Output the [X, Y] coordinate of the center of the cell containing the given text.  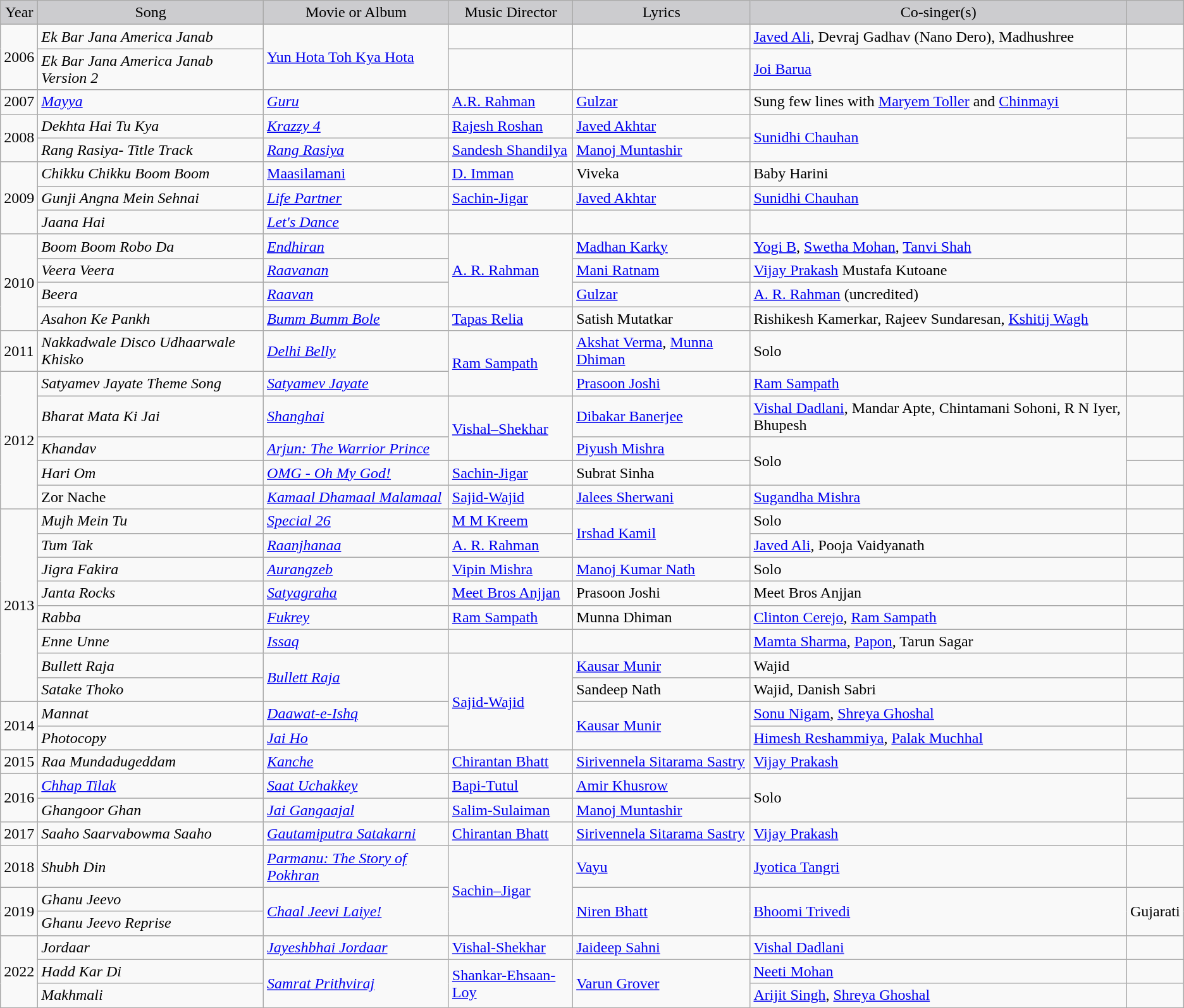
Jalees Sherwani [662, 497]
Salim-Sulaiman [510, 810]
Nakkadwale Disco Udhaarwale Khisko [151, 352]
Arjun: The Warrior Prince [357, 449]
Saaho Saarvabowma Saaho [151, 834]
Daawat-e-Ishq [357, 713]
Song [151, 13]
Raavan [357, 294]
Life Partner [357, 198]
2022 [19, 971]
Wajid [939, 665]
Satyagraha [357, 593]
Sonu Nigam, Shreya Ghoshal [939, 713]
Vishal-Shekhar [510, 947]
Jai Ho [357, 738]
Endhiran [357, 246]
Viveka [662, 174]
Janta Rocks [151, 593]
Niren Bhatt [662, 911]
Rang Rasiya [357, 150]
2017 [19, 834]
Bapi-Tutul [510, 786]
Special 26 [357, 521]
OMG - Oh My God! [357, 473]
Jordaar [151, 947]
Ek Bar Jana America Janab Version 2 [151, 70]
Javed Ali, Pooja Vaidyanath [939, 545]
Jai Gangaajal [357, 810]
Vayu [662, 866]
Rishikesh Kamerkar, Rajeev Sundaresan, Kshitij Wagh [939, 318]
Issaq [357, 641]
Vijay Prakash Mustafa Kutoane [939, 270]
Clinton Cerejo, Ram Sampath [939, 617]
Makhmali [151, 995]
2006 [19, 57]
2007 [19, 102]
2012 [19, 440]
Saat Uchakkey [357, 786]
Himesh Reshammiya, Palak Muchhal [939, 738]
Chaal Jeevi Laiye! [357, 911]
Jigra Fakira [151, 569]
2015 [19, 762]
Gautamiputra Satakarni [357, 834]
Tapas Relia [510, 318]
Vipin Mishra [510, 569]
Shankar-Ehsaan-Loy [510, 983]
2019 [19, 911]
Mani Ratnam [662, 270]
Gunji Angna Mein Sehnai [151, 198]
Raavanan [357, 270]
Photocopy [151, 738]
Jyotica Tangri [939, 866]
Music Director [510, 13]
Kamaal Dhamaal Malamaal [357, 497]
2016 [19, 798]
Shubh Din [151, 866]
Arijit Singh, Shreya Ghoshal [939, 995]
Krazzy 4 [357, 126]
Chikku Chikku Boom Boom [151, 174]
Guru [357, 102]
Neeti Mohan [939, 971]
Amir Khusrow [662, 786]
Enne Unne [151, 641]
Delhi Belly [357, 352]
Dibakar Banerjee [662, 416]
Kanche [357, 762]
Varun Grover [662, 983]
2010 [19, 282]
Vishal–Shekhar [510, 429]
Year [19, 13]
Parmanu: The Story of Pokhran [357, 866]
Mujh Mein Tu [151, 521]
Beera [151, 294]
2018 [19, 866]
Tum Tak [151, 545]
Hadd Kar Di [151, 971]
Gujarati [1155, 911]
M M Kreem [510, 521]
Joi Barua [939, 70]
Bumm Bumm Bole [357, 318]
Satyamev Jayate Theme Song [151, 384]
Akshat Verma, Munna Dhiman [662, 352]
Raanjhanaa [357, 545]
2009 [19, 198]
Shanghai [357, 416]
A. R. Rahman (uncredited) [939, 294]
Khandav [151, 449]
Yogi B, Swetha Mohan, Tanvi Shah [939, 246]
Chhap Tilak [151, 786]
Madhan Karky [662, 246]
Manoj Kumar Nath [662, 569]
2011 [19, 352]
Sachin–Jigar [510, 890]
Rang Rasiya- Title Track [151, 150]
Ghangoor Ghan [151, 810]
2008 [19, 138]
Javed Ali, Devraj Gadhav (Nano Dero), Madhushree [939, 37]
Piyush Mishra [662, 449]
Ghanu Jeevo [151, 899]
Hari Om [151, 473]
Dekhta Hai Tu Kya [151, 126]
Jayeshbhai Jordaar [357, 947]
Boom Boom Robo Da [151, 246]
Maasilamani [357, 174]
Raa Mundadugeddam [151, 762]
2013 [19, 605]
Satyamev Jayate [357, 384]
Fukrey [357, 617]
Ghanu Jeevo Reprise [151, 923]
Mayya [151, 102]
A.R. Rahman [510, 102]
Vishal Dadlani [939, 947]
Vishal Dadlani, Mandar Apte, Chintamani Sohoni, R N Iyer, Bhupesh [939, 416]
Samrat Prithviraj [357, 983]
Sandeep Nath [662, 689]
D. Imman [510, 174]
Subrat Sinha [662, 473]
Irshad Kamil [662, 533]
Jaana Hai [151, 222]
Munna Dhiman [662, 617]
Let's Dance [357, 222]
Wajid, Danish Sabri [939, 689]
Sung few lines with Maryem Toller and Chinmayi [939, 102]
Baby Harini [939, 174]
Asahon Ke Pankh [151, 318]
Satake Thoko [151, 689]
Yun Hota Toh Kya Hota [357, 57]
Rajesh Roshan [510, 126]
Mannat [151, 713]
Sugandha Mishra [939, 497]
Mamta Sharma, Papon, Tarun Sagar [939, 641]
Movie or Album [357, 13]
Jaideep Sahni [662, 947]
Bhoomi Trivedi [939, 911]
Lyrics [662, 13]
Veera Veera [151, 270]
Ek Bar Jana America Janab [151, 37]
Rabba [151, 617]
Aurangzeb [357, 569]
2014 [19, 725]
Bharat Mata Ki Jai [151, 416]
Satish Mutatkar [662, 318]
Co-singer(s) [939, 13]
Sandesh Shandilya [510, 150]
Zor Nache [151, 497]
